Determine the [x, y] coordinate at the center of the cell enclosing the given text.  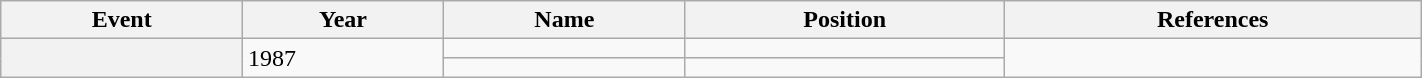
Event [122, 20]
Name [564, 20]
References [1212, 20]
Year [344, 20]
Position [844, 20]
1987 [344, 58]
